Output the [X, Y] coordinate of the center of the cell containing the given text.  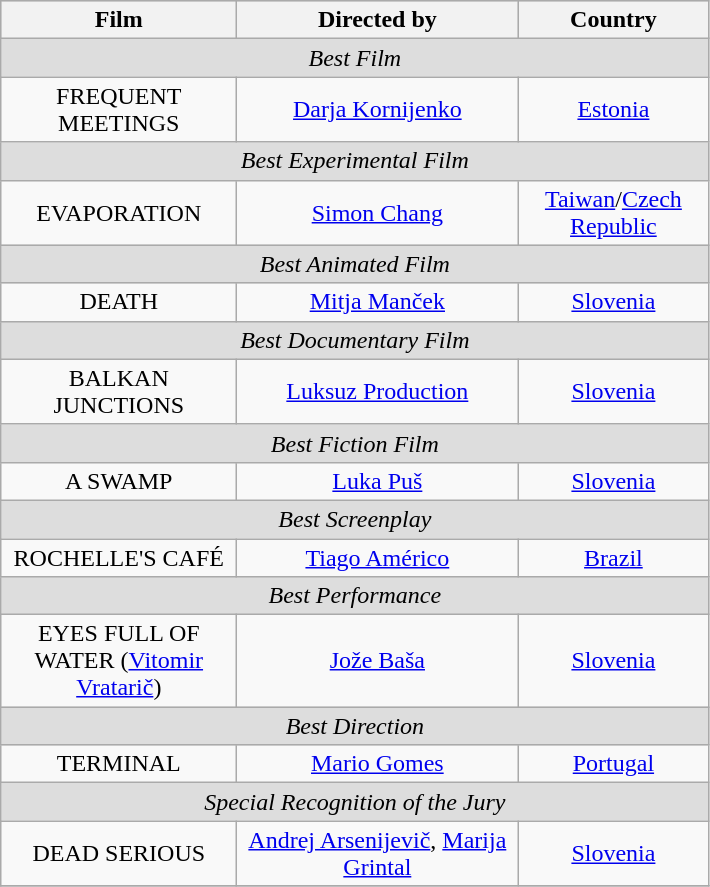
DEAD SERIOUS [119, 854]
Best Experimental Film [355, 161]
Best Film [355, 58]
Portugal [614, 764]
Andrej Arsenijevič, Marija Grintal [378, 854]
Simon Chang [378, 212]
Best Screenplay [355, 519]
Tiago Américo [378, 557]
Best Fiction Film [355, 443]
Directed by [378, 20]
TERMINAL [119, 764]
Best Documentary Film [355, 340]
Estonia [614, 110]
Film [119, 20]
Best Animated Film [355, 264]
EYES FULL OF WATER (Vitomir Vratarič) [119, 661]
DEATH [119, 302]
Best Performance [355, 596]
ROCHELLE'S CAFÉ [119, 557]
Luksuz Production [378, 392]
Mitja Manček [378, 302]
Jože Baša [378, 661]
FREQUENT MEETINGS [119, 110]
A SWAMP [119, 481]
EVAPORATION [119, 212]
Taiwan/Czech Republic [614, 212]
Mario Gomes [378, 764]
Luka Puš [378, 481]
Special Recognition of the Jury [355, 802]
Darja Kornijenko [378, 110]
BALKAN JUNCTIONS [119, 392]
Brazil [614, 557]
Best Direction [355, 726]
Country [614, 20]
